Provide the [X, Y] coordinate of the cell's center where the given text is located.  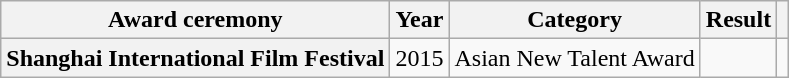
Asian New Talent Award [574, 58]
2015 [420, 58]
Year [420, 20]
Category [574, 20]
Award ceremony [196, 20]
Result [738, 20]
Shanghai International Film Festival [196, 58]
